Extract the [x, y] coordinate from the center of the cell holding the provided text.  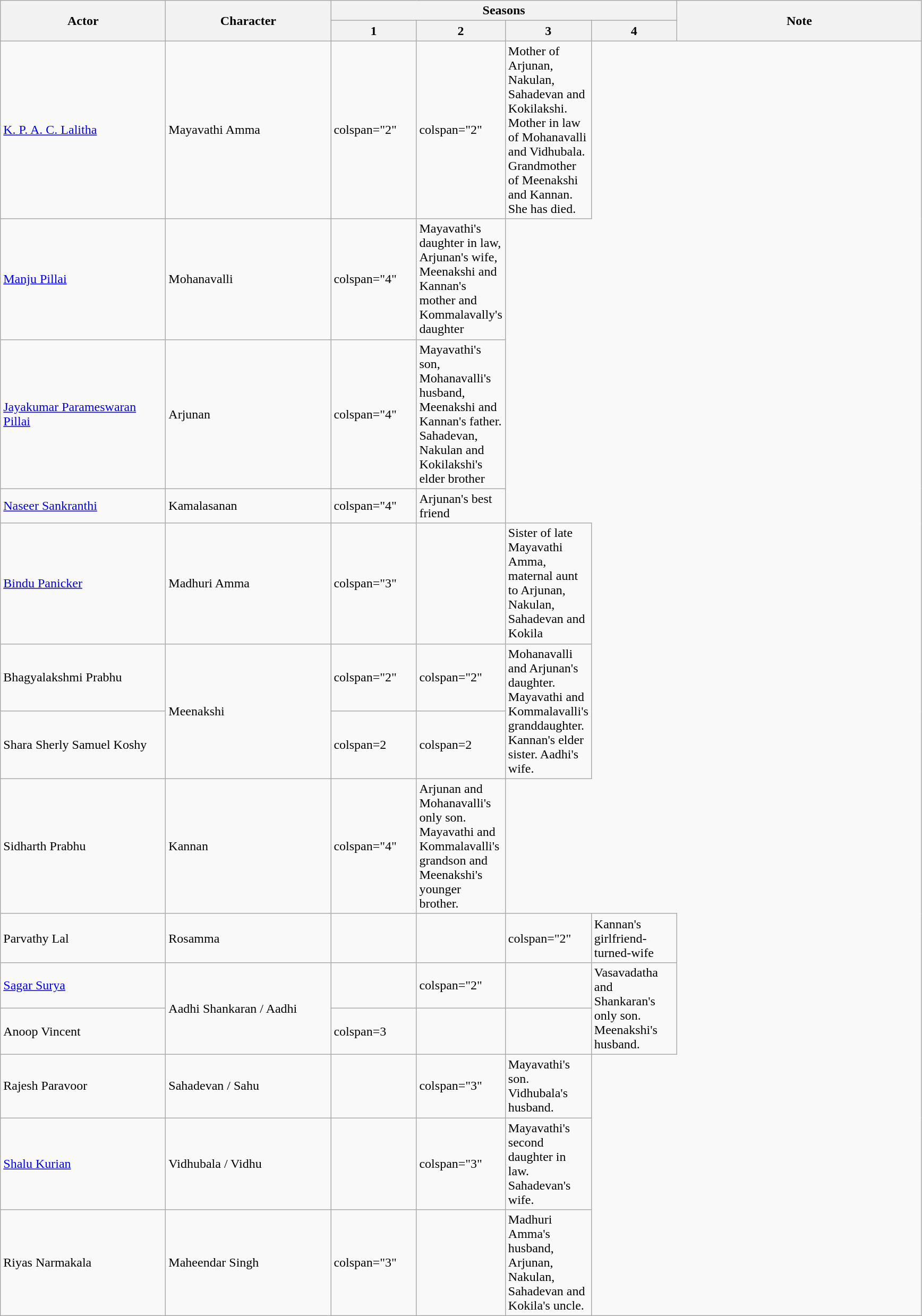
Rajesh Paravoor [83, 1086]
Mayavathi Amma [249, 130]
Mother of Arjunan, Nakulan, Sahadevan and Kokilakshi. Mother in law of Mohanavalli and Vidhubala. Grandmother of Meenakshi and Kannan. She has died. [548, 130]
Parvathy Lal [83, 938]
Kamalasanan [249, 506]
Sidharth Prabhu [83, 846]
Meenakshi [249, 711]
Shalu Kurian [83, 1163]
Maheendar Singh [249, 1263]
Sagar Surya [83, 986]
Mayavathi's son. Vidhubala's husband. [548, 1086]
Kannan [249, 846]
Riyas Narmakala [83, 1263]
1 [374, 31]
Kannan's girlfriend-turned-wife [634, 938]
Mohanavalli [249, 279]
K. P. A. C. Lalitha [83, 130]
Jayakumar Parameswaran Pillai [83, 414]
Sahadevan / Sahu [249, 1086]
Mayavathi's daughter in law, Arjunan's wife, Meenakshi and Kannan's mother and Kommalavally's daughter [461, 279]
Arjunan's best friend [461, 506]
Seasons [504, 11]
Madhuri Amma's husband, Arjunan, Nakulan, Sahadevan and Kokila's uncle. [548, 1263]
3 [548, 31]
Manju Pillai [83, 279]
Mayavathi's son, Mohanavalli's husband, Meenakshi and Kannan's father. Sahadevan, Nakulan and Kokilakshi's elder brother [461, 414]
colspan=3 [374, 1031]
Bindu Panicker [83, 583]
Shara Sherly Samuel Koshy [83, 745]
Character [249, 21]
Madhuri Amma [249, 583]
Sister of late Mayavathi Amma, maternal aunt to Arjunan, Nakulan, Sahadevan and Kokila [548, 583]
Note [799, 21]
Anoop Vincent [83, 1031]
Actor [83, 21]
Rosamma [249, 938]
Vidhubala / Vidhu [249, 1163]
Bhagyalakshmi Prabhu [83, 678]
Aadhi Shankaran / Aadhi [249, 1008]
2 [461, 31]
Naseer Sankranthi [83, 506]
4 [634, 31]
Vasavadatha and Shankaran's only son. Meenakshi's husband. [634, 1008]
Mayavathi's second daughter in law. Sahadevan's wife. [548, 1163]
Arjunan and Mohanavalli's only son. Mayavathi and Kommalavalli's grandson and Meenakshi's younger brother. [461, 846]
Mohanavalli and Arjunan's daughter. Mayavathi and Kommalavalli's granddaughter. Kannan's elder sister. Aadhi's wife. [548, 711]
Arjunan [249, 414]
